Capture the cell that displays the provided text and extract its [x, y] central coordinate. 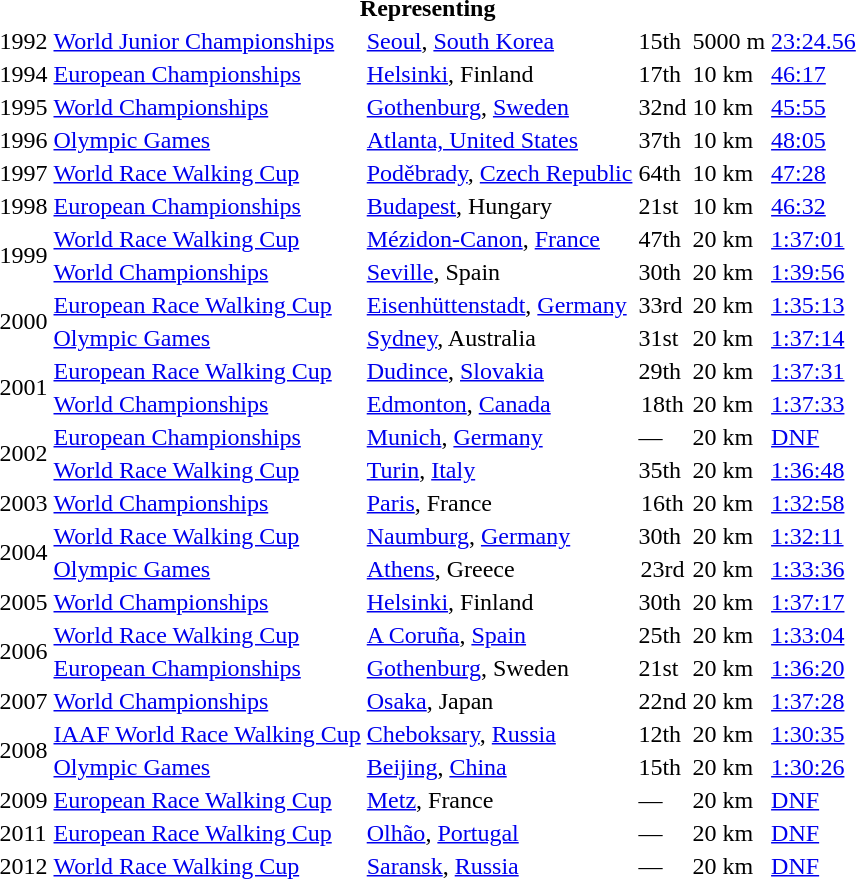
18th [662, 404]
64th [662, 173]
Dudince, Slovakia [500, 371]
17th [662, 74]
35th [662, 470]
Metz, France [500, 800]
Poděbrady, Czech Republic [500, 173]
23rd [662, 569]
Sydney, Australia [500, 338]
Munich, Germany [500, 437]
Seoul, South Korea [500, 41]
Athens, Greece [500, 569]
32nd [662, 107]
Beijing, China [500, 767]
16th [662, 503]
Atlanta, United States [500, 140]
12th [662, 734]
Olhão, Portugal [500, 833]
World Junior Championships [207, 41]
31st [662, 338]
Paris, France [500, 503]
29th [662, 371]
22nd [662, 701]
Turin, Italy [500, 470]
47th [662, 239]
Osaka, Japan [500, 701]
25th [662, 635]
5000 m [729, 41]
Naumburg, Germany [500, 536]
Budapest, Hungary [500, 206]
Seville, Spain [500, 272]
Cheboksary, Russia [500, 734]
Edmonton, Canada [500, 404]
A Coruña, Spain [500, 635]
33rd [662, 305]
Mézidon-Canon, France [500, 239]
IAAF World Race Walking Cup [207, 734]
Eisenhüttenstadt, Germany [500, 305]
37th [662, 140]
